Pinpoint the cell where the given text exists, returning its [x, y] midpoint coordinate. 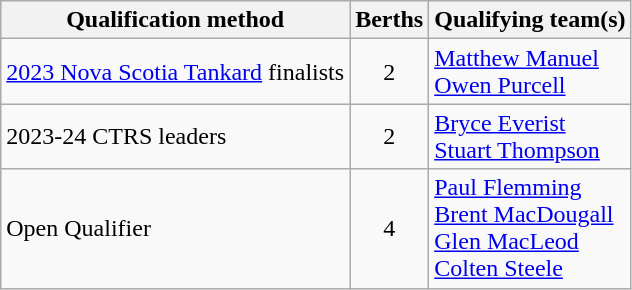
2023-24 CTRS leaders [176, 136]
Berths [390, 20]
Qualification method [176, 20]
Paul Flemming Brent MacDougall Glen MacLeod Colten Steele [530, 228]
Qualifying team(s) [530, 20]
2023 Nova Scotia Tankard finalists [176, 72]
Bryce Everist Stuart Thompson [530, 136]
4 [390, 228]
Open Qualifier [176, 228]
Matthew Manuel Owen Purcell [530, 72]
